Pinpoint the cell where the given text exists, returning its [x, y] midpoint coordinate. 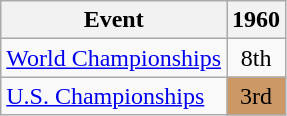
Event [114, 20]
1960 [256, 20]
U.S. Championships [114, 96]
3rd [256, 96]
8th [256, 58]
World Championships [114, 58]
